Provide the [x, y] coordinate of the cell's center where the given text is located.  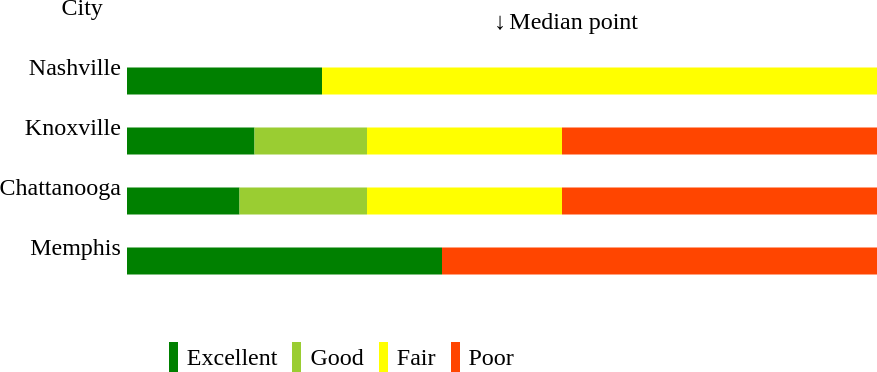
Fair [419, 357]
Excellent [235, 357]
↓ [502, 22]
Good [340, 357]
Poor [494, 357]
Median point [693, 22]
